Search for the cell housing the specified text and yield its (x, y) center coordinate. 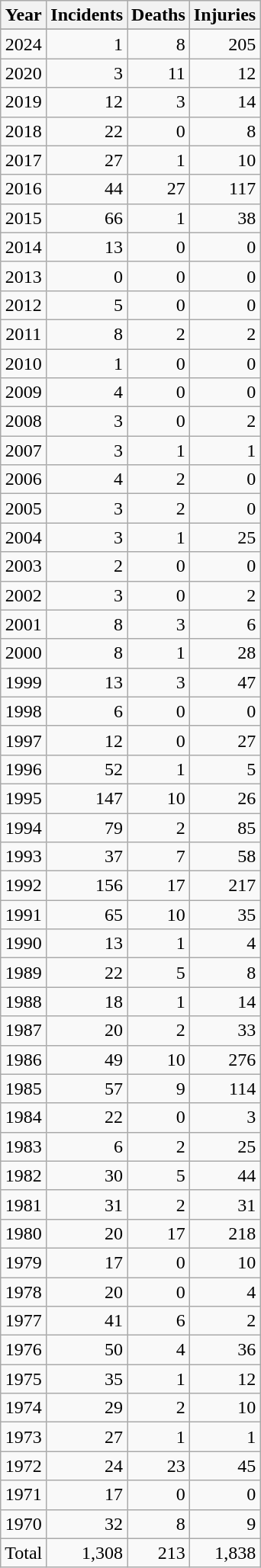
37 (87, 857)
1979 (24, 1262)
36 (224, 1350)
114 (224, 1089)
2012 (24, 305)
1983 (24, 1146)
2016 (24, 189)
1986 (24, 1060)
49 (87, 1060)
1970 (24, 1524)
1977 (24, 1321)
1998 (24, 711)
213 (159, 1553)
Deaths (159, 15)
30 (87, 1175)
147 (87, 798)
18 (87, 1002)
2008 (24, 422)
2005 (24, 508)
1994 (24, 827)
1987 (24, 1031)
65 (87, 915)
2018 (24, 131)
1971 (24, 1495)
205 (224, 44)
156 (87, 886)
1993 (24, 857)
117 (224, 189)
32 (87, 1524)
1996 (24, 769)
1973 (24, 1437)
2015 (24, 218)
1997 (24, 740)
41 (87, 1321)
1972 (24, 1466)
2001 (24, 624)
50 (87, 1350)
2007 (24, 451)
1981 (24, 1204)
1974 (24, 1408)
7 (159, 857)
28 (224, 653)
1984 (24, 1117)
33 (224, 1031)
1990 (24, 944)
2024 (24, 44)
2019 (24, 102)
26 (224, 798)
66 (87, 218)
1991 (24, 915)
1999 (24, 682)
Year (24, 15)
47 (224, 682)
2010 (24, 364)
1992 (24, 886)
45 (224, 1466)
Incidents (87, 15)
1980 (24, 1233)
2006 (24, 479)
2011 (24, 334)
Total (24, 1553)
1,838 (224, 1553)
1995 (24, 798)
Injuries (224, 15)
52 (87, 769)
85 (224, 827)
11 (159, 73)
276 (224, 1060)
2014 (24, 247)
1982 (24, 1175)
1988 (24, 1002)
2013 (24, 276)
38 (224, 218)
79 (87, 827)
2003 (24, 566)
2004 (24, 537)
23 (159, 1466)
24 (87, 1466)
58 (224, 857)
218 (224, 1233)
1989 (24, 973)
1978 (24, 1292)
2009 (24, 393)
2017 (24, 160)
1,308 (87, 1553)
1985 (24, 1089)
2000 (24, 653)
1975 (24, 1379)
57 (87, 1089)
217 (224, 886)
2002 (24, 595)
1976 (24, 1350)
2020 (24, 73)
29 (87, 1408)
